Return [x, y] of the center of cell containing provided text 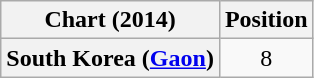
Position [266, 20]
South Korea (Gaon) [110, 58]
8 [266, 58]
Chart (2014) [110, 20]
